Find where the given text appears and provide that cell's center as (X, Y) coordinate. 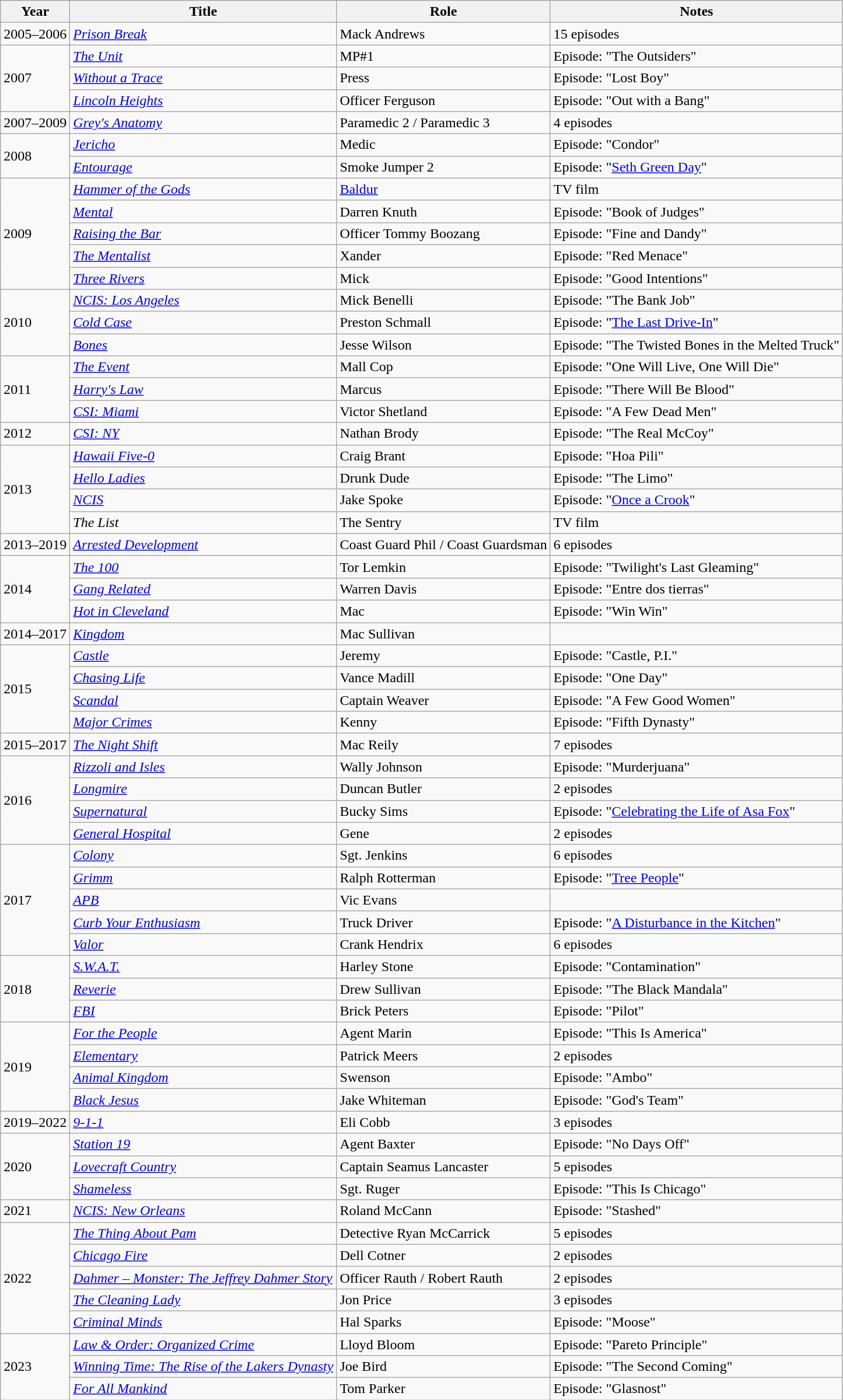
Episode: "Book of Judges" (697, 211)
Marcus (443, 389)
Hammer of the Gods (203, 189)
Drunk Dude (443, 478)
Supernatural (203, 811)
CSI: Miami (203, 411)
Episode: "Fifth Dynasty" (697, 722)
Craig Brant (443, 456)
2012 (35, 434)
Episode: "God's Team" (697, 1100)
Tor Lemkin (443, 567)
APB (203, 900)
Agent Baxter (443, 1144)
Jericho (203, 145)
Episode: "Ambo" (697, 1078)
Episode: "This Is America" (697, 1034)
Three Rivers (203, 278)
Episode: "Good Intentions" (697, 278)
Nathan Brody (443, 434)
Mick Benelli (443, 301)
Jesse Wilson (443, 345)
NCIS: New Orleans (203, 1211)
2020 (35, 1167)
Episode: "Tree People" (697, 878)
Victor Shetland (443, 411)
2005–2006 (35, 34)
7 episodes (697, 745)
Baldur (443, 189)
Patrick Meers (443, 1056)
Episode: "The Real McCoy" (697, 434)
Colony (203, 856)
Vance Madill (443, 678)
Curb Your Enthusiasm (203, 922)
Grey's Anatomy (203, 123)
Episode: "Win Win" (697, 611)
Swenson (443, 1078)
Chicago Fire (203, 1255)
Duncan Butler (443, 789)
2007 (35, 78)
2009 (35, 233)
2015 (35, 689)
Episode: "No Days Off" (697, 1144)
2014 (35, 589)
Tom Parker (443, 1389)
Elementary (203, 1056)
2015–2017 (35, 745)
Episode: "Fine and Dandy" (697, 233)
Episode: "Moose" (697, 1322)
Smoke Jumper 2 (443, 167)
Eli Cobb (443, 1122)
Valor (203, 944)
Roland McCann (443, 1211)
Episode: "A Disturbance in the Kitchen" (697, 922)
Captain Seamus Lancaster (443, 1167)
2016 (35, 800)
Gene (443, 833)
Castle (203, 656)
Vic Evans (443, 900)
The 100 (203, 567)
For the People (203, 1034)
Crank Hendrix (443, 944)
Rizzoli and Isles (203, 767)
Xander (443, 256)
2018 (35, 989)
Hot in Cleveland (203, 611)
Preston Schmall (443, 323)
Criminal Minds (203, 1322)
Episode: "Stashed" (697, 1211)
Jon Price (443, 1300)
Mack Andrews (443, 34)
Medic (443, 145)
Grimm (203, 878)
2023 (35, 1366)
Agent Marin (443, 1034)
The Cleaning Lady (203, 1300)
Jake Spoke (443, 500)
Episode: "The Last Drive-In" (697, 323)
2014–2017 (35, 633)
Episode: "Hoa Pili" (697, 456)
Episode: "The Second Coming" (697, 1367)
For All Mankind (203, 1389)
Episode: "This Is Chicago" (697, 1189)
S.W.A.T. (203, 966)
Lovecraft Country (203, 1167)
Hal Sparks (443, 1322)
Lloyd Bloom (443, 1344)
The Sentry (443, 522)
Detective Ryan McCarrick (443, 1233)
Paramedic 2 / Paramedic 3 (443, 123)
Jeremy (443, 656)
The Mentalist (203, 256)
Episode: "There Will Be Blood" (697, 389)
Gang Related (203, 589)
Episode: "The Twisted Bones in the Melted Truck" (697, 345)
The Night Shift (203, 745)
Mac Reily (443, 745)
Press (443, 78)
Sgt. Jenkins (443, 856)
The Event (203, 367)
Episode: "Entre dos tierras" (697, 589)
2013–2019 (35, 544)
Wally Johnson (443, 767)
Title (203, 12)
Episode: "Murderjuana" (697, 767)
Mac (443, 611)
Officer Rauth / Robert Rauth (443, 1277)
Law & Order: Organized Crime (203, 1344)
Episode: "Castle, P.I." (697, 656)
Episode: "Red Menace" (697, 256)
Brick Peters (443, 1011)
Year (35, 12)
Episode: "Glasnost" (697, 1389)
Reverie (203, 989)
2010 (35, 323)
Drew Sullivan (443, 989)
Episode: "Pilot" (697, 1011)
Scandal (203, 700)
Lincoln Heights (203, 100)
Episode: "One Day" (697, 678)
Cold Case (203, 323)
Officer Ferguson (443, 100)
Kenny (443, 722)
Animal Kingdom (203, 1078)
2007–2009 (35, 123)
FBI (203, 1011)
Episode: "Celebrating the Life of Asa Fox" (697, 811)
9-1-1 (203, 1122)
Arrested Development (203, 544)
2022 (35, 1277)
Episode: "The Outsiders" (697, 56)
Bucky Sims (443, 811)
Dahmer – Monster: The Jeffrey Dahmer Story (203, 1277)
Episode: "Condor" (697, 145)
Kingdom (203, 633)
Episode: "Seth Green Day" (697, 167)
Harley Stone (443, 966)
Episode: "Contamination" (697, 966)
Without a Trace (203, 78)
Episode: "One Will Live, One Will Die" (697, 367)
Prison Break (203, 34)
Sgt. Ruger (443, 1189)
Ralph Rotterman (443, 878)
Episode: "The Bank Job" (697, 301)
Bones (203, 345)
Episode: "The Limo" (697, 478)
Mental (203, 211)
Joe Bird (443, 1367)
Darren Knuth (443, 211)
Hello Ladies (203, 478)
Notes (697, 12)
Entourage (203, 167)
Chasing Life (203, 678)
The List (203, 522)
Role (443, 12)
Episode: "Pareto Principle" (697, 1344)
Episode: "The Black Mandala" (697, 989)
Shameless (203, 1189)
Mac Sullivan (443, 633)
Harry's Law (203, 389)
Officer Tommy Boozang (443, 233)
2013 (35, 489)
Jake Whiteman (443, 1100)
Station 19 (203, 1144)
Episode: "Out with a Bang" (697, 100)
Major Crimes (203, 722)
15 episodes (697, 34)
Episode: "A Few Dead Men" (697, 411)
Episode: "Once a Crook" (697, 500)
Captain Weaver (443, 700)
Warren Davis (443, 589)
Hawaii Five-0 (203, 456)
NCIS (203, 500)
NCIS: Los Angeles (203, 301)
Dell Cotner (443, 1255)
Mall Cop (443, 367)
Mick (443, 278)
CSI: NY (203, 434)
Winning Time: The Rise of the Lakers Dynasty (203, 1367)
2019–2022 (35, 1122)
2019 (35, 1067)
The Thing About Pam (203, 1233)
4 episodes (697, 123)
MP#1 (443, 56)
Episode: "A Few Good Women" (697, 700)
Episode: "Twilight's Last Gleaming" (697, 567)
General Hospital (203, 833)
Episode: "Lost Boy" (697, 78)
2021 (35, 1211)
The Unit (203, 56)
2017 (35, 900)
Longmire (203, 789)
Coast Guard Phil / Coast Guardsman (443, 544)
2008 (35, 156)
Black Jesus (203, 1100)
2011 (35, 389)
Raising the Bar (203, 233)
Truck Driver (443, 922)
